Identify which cell holds the provided text, then report its (x, y) central coordinate. 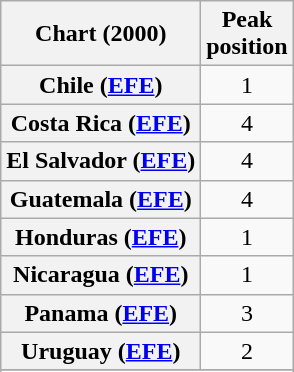
Uruguay (EFE) (101, 351)
Peakposition (247, 34)
2 (247, 351)
3 (247, 313)
Guatemala (EFE) (101, 199)
Chart (2000) (101, 34)
Chile (EFE) (101, 85)
Honduras (EFE) (101, 237)
El Salvador (EFE) (101, 161)
Nicaragua (EFE) (101, 275)
Panama (EFE) (101, 313)
Costa Rica (EFE) (101, 123)
